Detect which cell encompasses the target text, then output its [x, y] center coordinate. 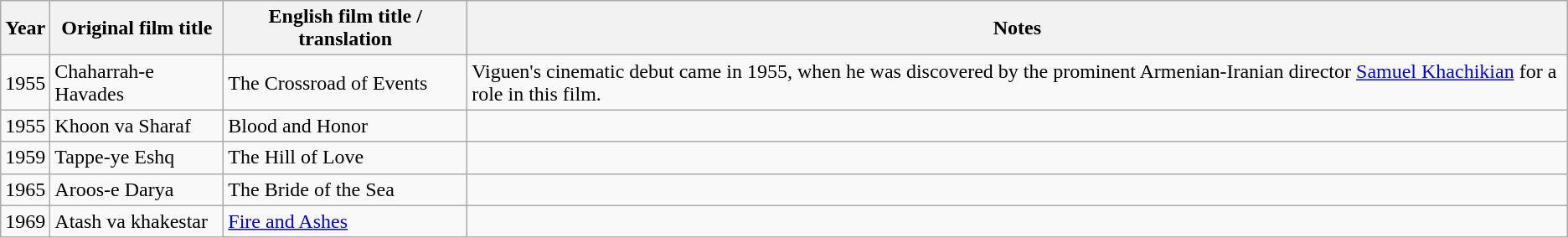
The Crossroad of Events [345, 82]
English film title / translation [345, 28]
Aroos-e Darya [137, 189]
Khoon va Sharaf [137, 126]
Fire and Ashes [345, 221]
1969 [25, 221]
Atash va khakestar [137, 221]
Year [25, 28]
Chaharrah-e Havades [137, 82]
The Bride of the Sea [345, 189]
1965 [25, 189]
Viguen's cinematic debut came in 1955, when he was discovered by the prominent Armenian-Iranian director Samuel Khachikian for a role in this film. [1018, 82]
The Hill of Love [345, 158]
Tappe-ye Eshq [137, 158]
Notes [1018, 28]
Original film title [137, 28]
1959 [25, 158]
Blood and Honor [345, 126]
